For the text-containing cell, return its midpoint in [x, y] coordinate format. 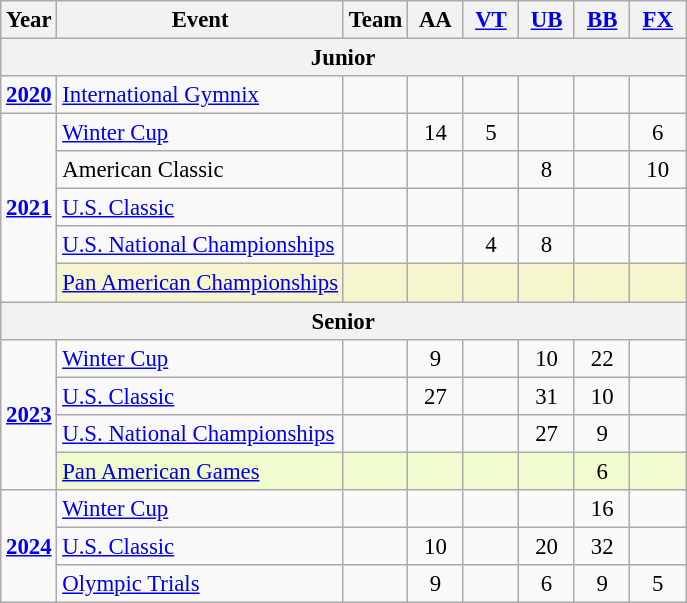
2021 [29, 208]
Year [29, 20]
2024 [29, 546]
American Classic [200, 170]
Senior [344, 321]
31 [547, 396]
FX [658, 20]
2020 [29, 95]
International Gymnix [200, 95]
22 [602, 358]
4 [491, 245]
Pan American Games [200, 471]
Team [375, 20]
16 [602, 509]
14 [436, 133]
2023 [29, 414]
Event [200, 20]
UB [547, 20]
AA [436, 20]
Junior [344, 58]
BB [602, 20]
32 [602, 546]
Pan American Championships [200, 283]
Olympic Trials [200, 584]
20 [547, 546]
VT [491, 20]
